Output the [x, y] coordinate of the center of the cell containing the given text.  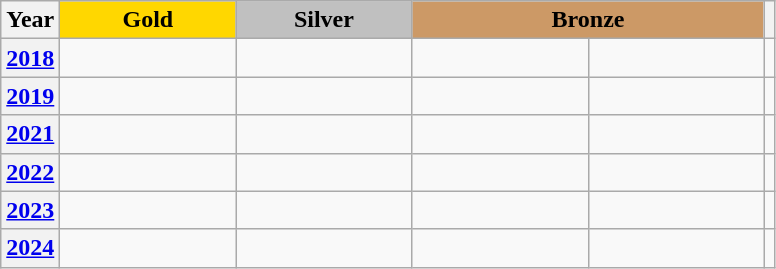
2023 [30, 210]
2021 [30, 134]
2024 [30, 248]
Bronze [588, 20]
Silver [324, 20]
2019 [30, 96]
Year [30, 20]
2022 [30, 172]
2018 [30, 58]
Gold [148, 20]
